Determine the [X, Y] coordinate at the center of the cell enclosing the given text.  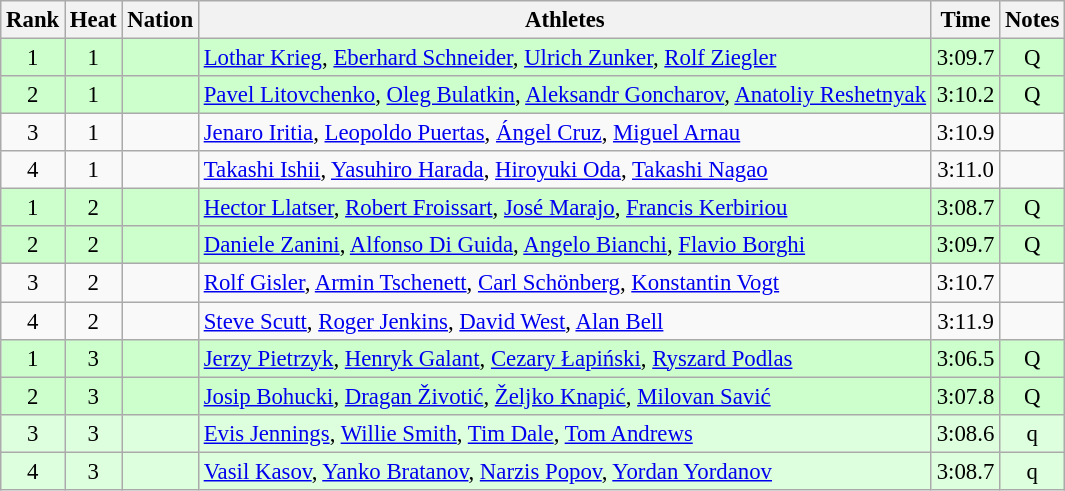
Heat [94, 20]
Rolf Gisler, Armin Tschenett, Carl Schönberg, Konstantin Vogt [564, 283]
Lothar Krieg, Eberhard Schneider, Ulrich Zunker, Rolf Ziegler [564, 58]
3:11.0 [965, 170]
Jenaro Iritia, Leopoldo Puertas, Ángel Cruz, Miguel Arnau [564, 133]
3:10.9 [965, 133]
Time [965, 20]
3:10.7 [965, 283]
3:11.9 [965, 321]
Pavel Litovchenko, Oleg Bulatkin, Aleksandr Goncharov, Anatoliy Reshetnyak [564, 95]
Jerzy Pietrzyk, Henryk Galant, Cezary Łapiński, Ryszard Podlas [564, 358]
Vasil Kasov, Yanko Bratanov, Narzis Popov, Yordan Yordanov [564, 471]
3:07.8 [965, 396]
3:06.5 [965, 358]
Athletes [564, 20]
Steve Scutt, Roger Jenkins, David West, Alan Bell [564, 321]
Evis Jennings, Willie Smith, Tim Dale, Tom Andrews [564, 433]
Notes [1032, 20]
Josip Bohucki, Dragan Životić, Željko Knapić, Milovan Savić [564, 396]
3:08.6 [965, 433]
Daniele Zanini, Alfonso Di Guida, Angelo Bianchi, Flavio Borghi [564, 245]
3:10.2 [965, 95]
Rank [33, 20]
Hector Llatser, Robert Froissart, José Marajo, Francis Kerbiriou [564, 208]
Nation [160, 20]
Takashi Ishii, Yasuhiro Harada, Hiroyuki Oda, Takashi Nagao [564, 170]
